From the cell containing the given text, extract its center point as [X, Y] coordinate. 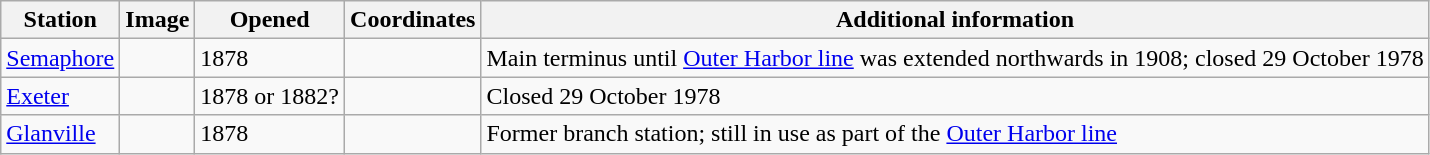
Glanville [60, 134]
Opened [270, 20]
Former branch station; still in use as part of the Outer Harbor line [955, 134]
Main terminus until Outer Harbor line was extended northwards in 1908; closed 29 October 1978 [955, 58]
Closed 29 October 1978 [955, 96]
Image [158, 20]
Exeter [60, 96]
1878 or 1882? [270, 96]
Semaphore [60, 58]
Additional information [955, 20]
Station [60, 20]
Coordinates [413, 20]
